Detect which cell encompasses the target text, then output its [x, y] center coordinate. 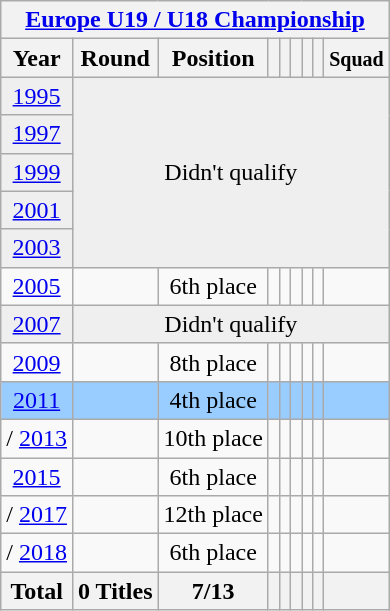
1997 [37, 134]
2011 [37, 400]
/ 2017 [37, 515]
10th place [213, 438]
/ 2013 [37, 438]
1999 [37, 172]
/ 2018 [37, 553]
2005 [37, 286]
2007 [37, 324]
Year [37, 58]
7/13 [213, 591]
8th place [213, 362]
Round [115, 58]
12th place [213, 515]
2003 [37, 248]
0 Titles [115, 591]
Position [213, 58]
Europe U19 / U18 Championship [195, 20]
2009 [37, 362]
2015 [37, 477]
1995 [37, 96]
Squad [357, 58]
4th place [213, 400]
Total [37, 591]
2001 [37, 210]
